From the cell containing the given text, extract its center point as (X, Y) coordinate. 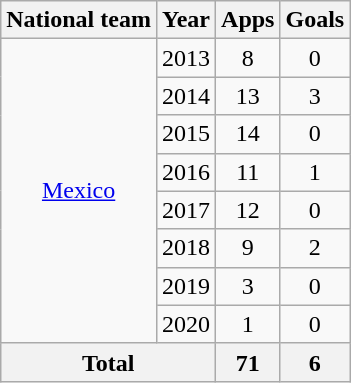
Goals (315, 20)
2017 (186, 210)
2015 (186, 134)
Apps (248, 20)
71 (248, 362)
2020 (186, 324)
2 (315, 248)
Year (186, 20)
2014 (186, 96)
12 (248, 210)
13 (248, 96)
11 (248, 172)
8 (248, 58)
Total (108, 362)
National team (79, 20)
2016 (186, 172)
2019 (186, 286)
14 (248, 134)
9 (248, 248)
Mexico (79, 191)
2018 (186, 248)
2013 (186, 58)
6 (315, 362)
